Detect which cell encompasses the target text, then output its (x, y) center coordinate. 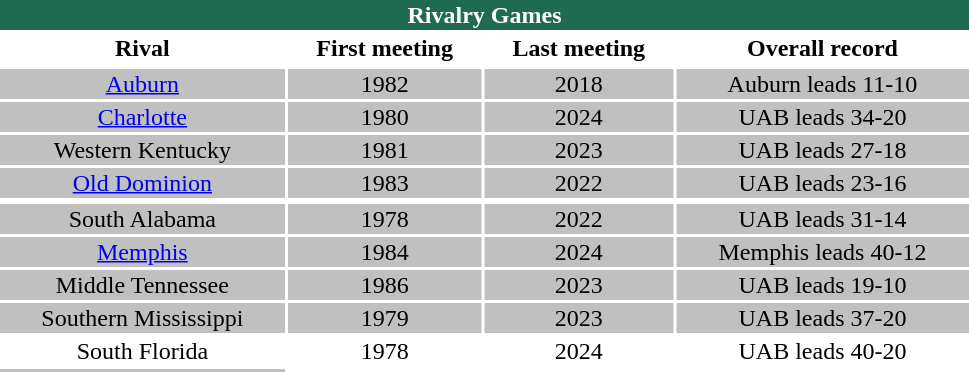
1980 (385, 117)
Memphis leads 40-12 (822, 252)
1982 (385, 84)
UAB leads 19-10 (822, 285)
UAB leads 37-20 (822, 318)
Rivalry Games (484, 15)
Southern Mississippi (142, 318)
South Alabama (142, 219)
Auburn leads 11-10 (822, 84)
Rival (142, 48)
UAB leads 31-14 (822, 219)
Old Dominion (142, 183)
1983 (385, 183)
UAB leads 34-20 (822, 117)
Auburn (142, 84)
Western Kentucky (142, 150)
1986 (385, 285)
2018 (579, 84)
1979 (385, 318)
UAB leads 40-20 (822, 351)
UAB leads 23-16 (822, 183)
South Florida (142, 351)
Charlotte (142, 117)
Middle Tennessee (142, 285)
Memphis (142, 252)
UAB leads 27-18 (822, 150)
Last meeting (579, 48)
1981 (385, 150)
1984 (385, 252)
First meeting (385, 48)
Overall record (822, 48)
